Return (x, y) of the center of cell containing provided text 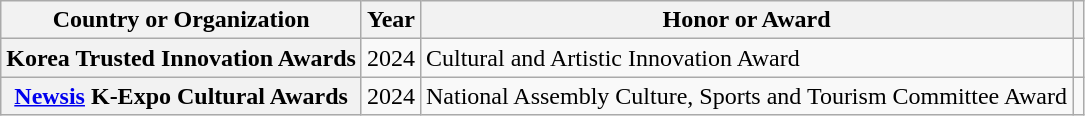
Honor or Award (746, 20)
National Assembly Culture, Sports and Tourism Committee Award (746, 96)
Korea Trusted Innovation Awards (182, 58)
Country or Organization (182, 20)
Newsis K-Expo Cultural Awards (182, 96)
Year (390, 20)
Cultural and Artistic Innovation Award (746, 58)
